Capture the cell that displays the provided text and extract its (x, y) central coordinate. 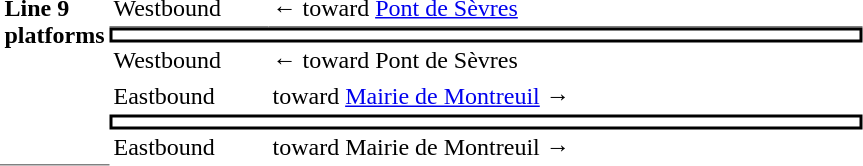
← toward Pont de Sèvres (565, 60)
Westbound (188, 60)
